Find where the given text appears and provide that cell's center as (x, y) coordinate. 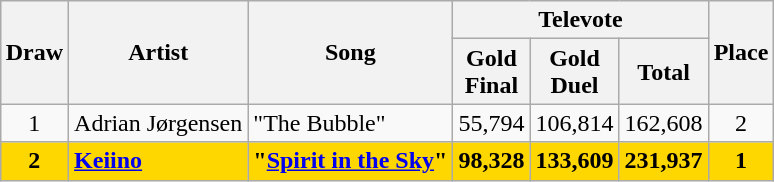
Song (350, 52)
98,328 (492, 161)
Adrian Jørgensen (158, 123)
Place (741, 52)
"The Bubble" (350, 123)
Televote (580, 20)
Artist (158, 52)
Draw (34, 52)
GoldDuel (574, 72)
Keiino (158, 161)
106,814 (574, 123)
231,937 (664, 161)
55,794 (492, 123)
"Spirit in the Sky" (350, 161)
133,609 (574, 161)
Total (664, 72)
162,608 (664, 123)
GoldFinal (492, 72)
